Provide the [X, Y] coordinate of the cell's center where the given text is located.  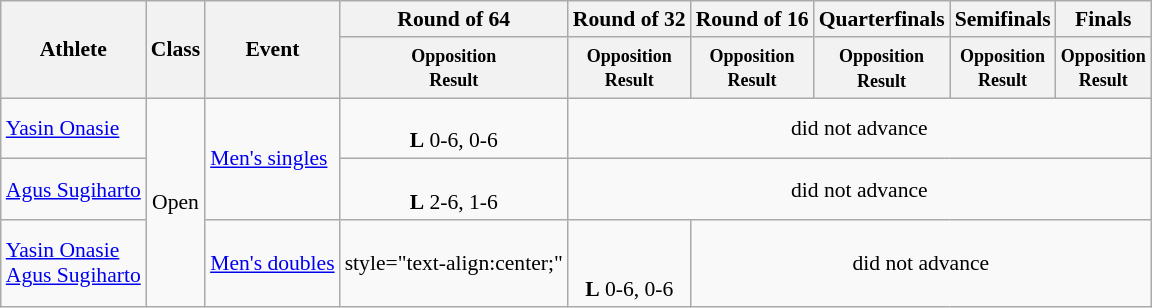
Quarterfinals [882, 19]
Men's doubles [272, 264]
Yasin Onasie Agus Sugiharto [74, 264]
Open [176, 202]
Semifinals [1003, 19]
Yasin Onasie [74, 128]
Event [272, 50]
Athlete [74, 50]
L 2-6, 1-6 [454, 190]
Men's singles [272, 159]
style="text-align:center;" [454, 264]
Round of 32 [630, 19]
Agus Sugiharto [74, 190]
Round of 64 [454, 19]
Class [176, 50]
Finals [1104, 19]
Round of 16 [752, 19]
